Pinpoint the cell where the given text exists, returning its [X, Y] midpoint coordinate. 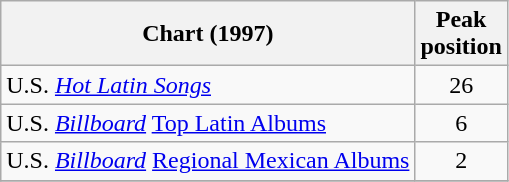
U.S. Hot Latin Songs [208, 85]
Peakposition [461, 34]
26 [461, 85]
U.S. Billboard Top Latin Albums [208, 123]
2 [461, 161]
U.S. Billboard Regional Mexican Albums [208, 161]
Chart (1997) [208, 34]
6 [461, 123]
